Output the (X, Y) coordinate of the center of the cell containing the given text.  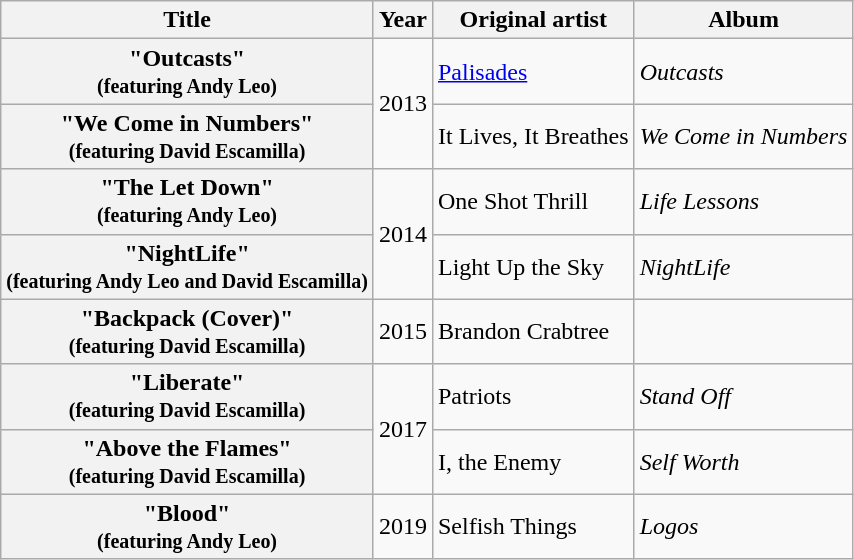
Patriots (533, 396)
"The Let Down" (featuring Andy Leo) (188, 202)
Selfish Things (533, 526)
"Outcasts" (featuring Andy Leo) (188, 72)
Year (402, 20)
Brandon Crabtree (533, 332)
I, the Enemy (533, 462)
2014 (402, 234)
Palisades (533, 72)
2013 (402, 104)
Album (744, 20)
"Above the Flames" (featuring David Escamilla) (188, 462)
Title (188, 20)
2017 (402, 429)
"Backpack (Cover)" (featuring David Escamilla) (188, 332)
"Liberate" (featuring David Escamilla) (188, 396)
2019 (402, 526)
Original artist (533, 20)
Light Up the Sky (533, 266)
Stand Off (744, 396)
We Come in Numbers (744, 136)
It Lives, It Breathes (533, 136)
One Shot Thrill (533, 202)
"NightLife" (featuring Andy Leo and David Escamilla) (188, 266)
2015 (402, 332)
"We Come in Numbers" (featuring David Escamilla) (188, 136)
Life Lessons (744, 202)
Outcasts (744, 72)
Logos (744, 526)
Self Worth (744, 462)
NightLife (744, 266)
"Blood" (featuring Andy Leo) (188, 526)
